Find where the given text appears and provide that cell's center as [X, Y] coordinate. 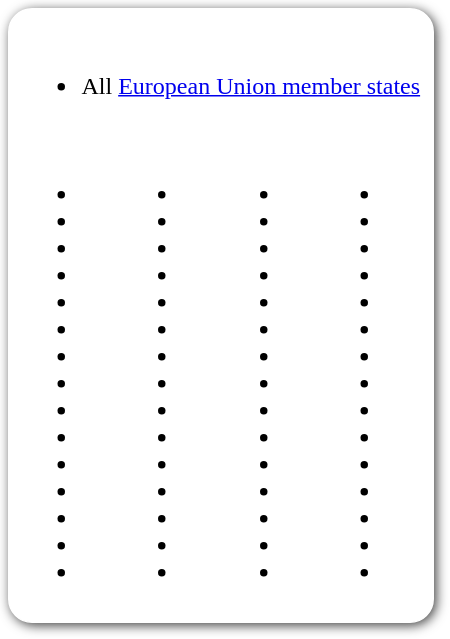
All European Union member states [221, 72]
